For the text-containing cell, return its midpoint in (x, y) coordinate format. 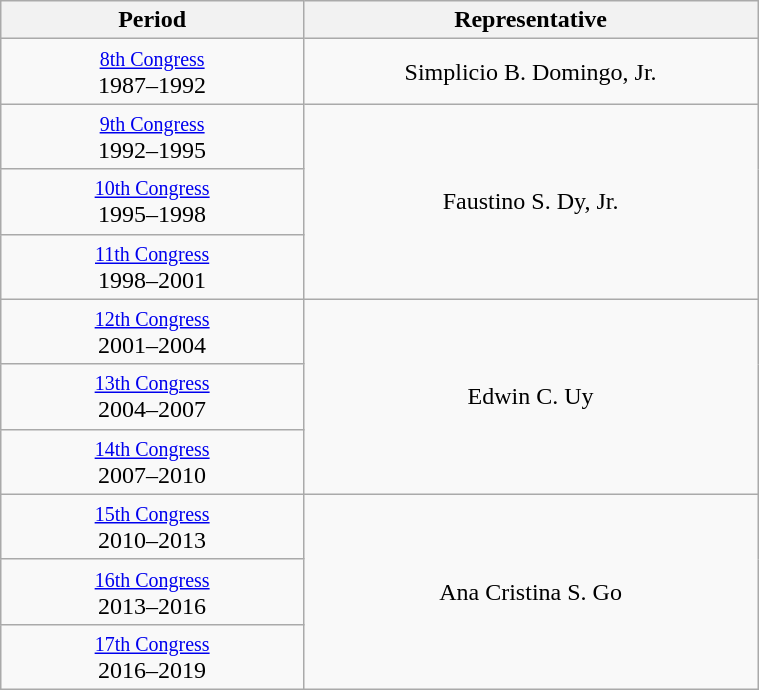
10th Congress1995–1998 (152, 202)
12th Congress2001–2004 (152, 332)
8th Congress1987–1992 (152, 72)
15th Congress2010–2013 (152, 526)
13th Congress2004–2007 (152, 396)
Simplicio B. Domingo, Jr. (530, 72)
Ana Cristina S. Go (530, 592)
Period (152, 20)
11th Congress1998–2001 (152, 266)
16th Congress2013–2016 (152, 592)
14th Congress2007–2010 (152, 462)
17th Congress2016–2019 (152, 656)
Edwin C. Uy (530, 396)
Representative (530, 20)
9th Congress1992–1995 (152, 136)
Faustino S. Dy, Jr. (530, 202)
